Determine the [x, y] coordinate at the center of the cell enclosing the given text.  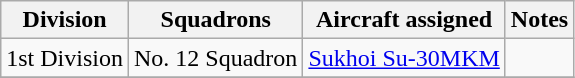
Aircraft assigned [404, 20]
Division [65, 20]
No. 12 Squadron [216, 58]
Sukhoi Su-30MKM [404, 58]
Notes [539, 20]
Squadrons [216, 20]
1st Division [65, 58]
